Identify which cell holds the provided text, then report its (X, Y) central coordinate. 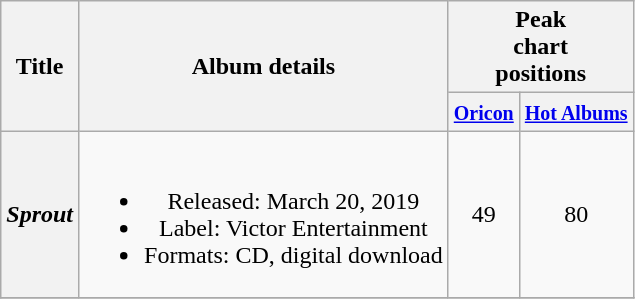
80 (576, 214)
Peak chart positions (540, 47)
Sprout (40, 214)
Oricon (484, 112)
Title (40, 66)
Hot Albums (576, 112)
Released: March 20, 2019Label: Victor EntertainmentFormats: CD, digital download (264, 214)
49 (484, 214)
Album details (264, 66)
